Find where the given text appears and provide that cell's center as (X, Y) coordinate. 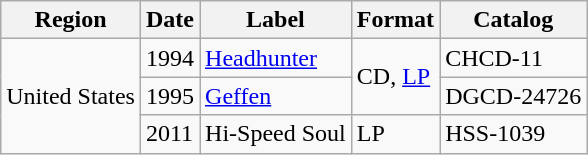
Format (395, 20)
2011 (170, 134)
Catalog (514, 20)
HSS-1039 (514, 134)
DGCD-24726 (514, 96)
1995 (170, 96)
CD, LP (395, 77)
CHCD-11 (514, 58)
Label (276, 20)
1994 (170, 58)
Region (71, 20)
Headhunter (276, 58)
Geffen (276, 96)
Hi-Speed Soul (276, 134)
LP (395, 134)
United States (71, 96)
Date (170, 20)
